For the text-containing cell, return its midpoint in [X, Y] coordinate format. 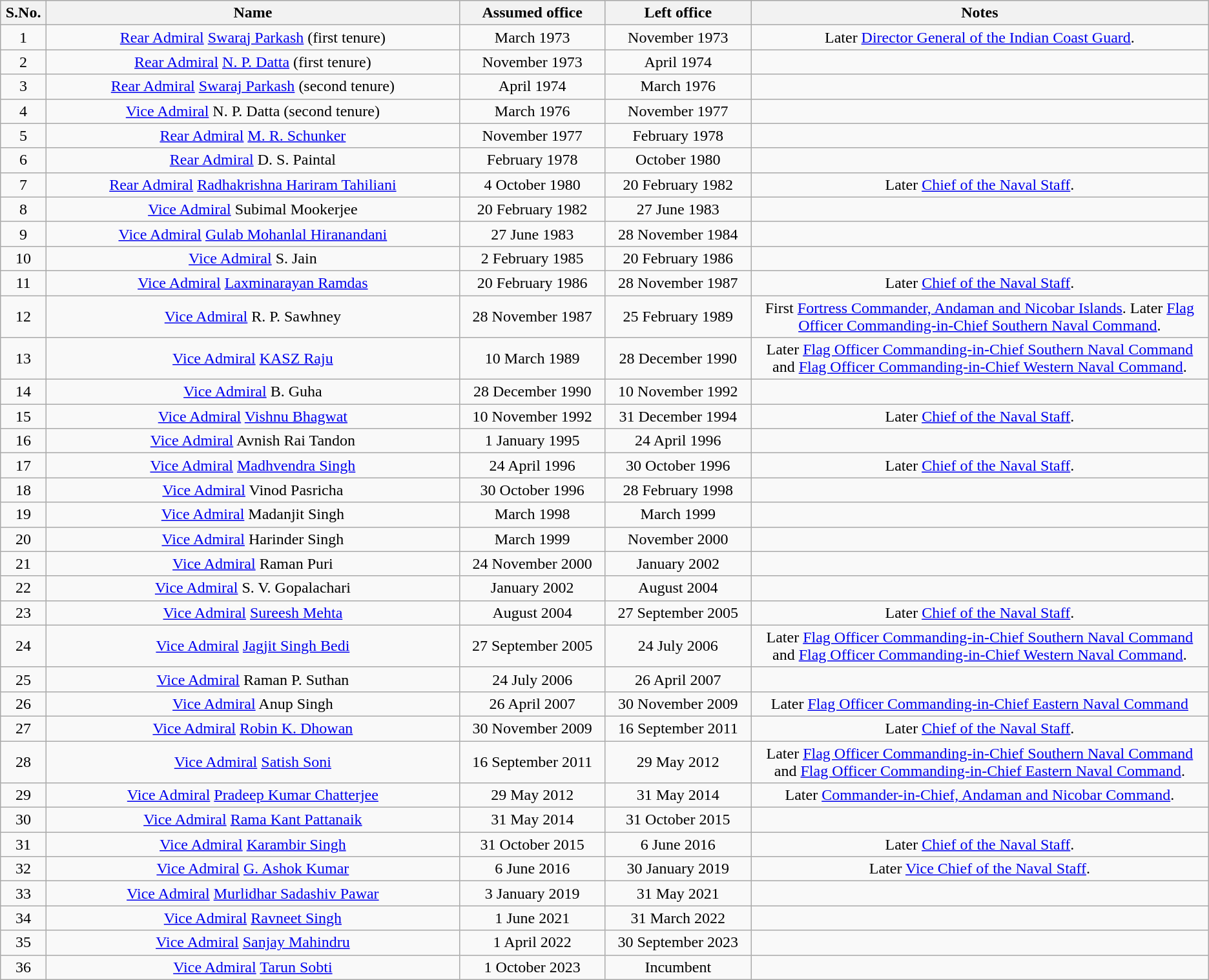
1 [23, 37]
Vice Admiral Subimal Mookerjee [253, 209]
Vice Admiral S. Jain [253, 258]
36 [23, 967]
30 September 2023 [678, 943]
October 1980 [678, 160]
10 [23, 258]
Vice Admiral Raman P. Suthan [253, 679]
9 [23, 234]
18 [23, 490]
14 [23, 392]
Rear Admiral N. P. Datta (first tenure) [253, 62]
Vice Admiral B. Guha [253, 392]
Vice Admiral S. V. Gopalachari [253, 588]
1 January 1995 [532, 441]
Assumed office [532, 13]
28 [23, 762]
Rear Admiral Swaraj Parkash (first tenure) [253, 37]
Left office [678, 13]
Vice Admiral Avnish Rai Tandon [253, 441]
Vice Admiral Raman Puri [253, 564]
Vice Admiral R. P. Sawhney [253, 316]
Later Commander-in-Chief, Andaman and Nicobar Command. [980, 795]
30 January 2019 [678, 869]
25 [23, 679]
Vice Admiral Vinod Pasricha [253, 490]
Vice Admiral Sureesh Mehta [253, 613]
Vice Admiral Jagjit Singh Bedi [253, 646]
28 February 1998 [678, 490]
12 [23, 316]
17 [23, 465]
32 [23, 869]
15 [23, 416]
8 [23, 209]
Vice Admiral Vishnu Bhagwat [253, 416]
6 [23, 160]
Vice Admiral Rama Kant Pattanaik [253, 820]
Vice Admiral Laxminarayan Ramdas [253, 283]
Rear Admiral D. S. Paintal [253, 160]
Name [253, 13]
Vice Admiral Satish Soni [253, 762]
21 [23, 564]
13 [23, 359]
Vice Admiral Robin K. Dhowan [253, 728]
Vice Admiral Murlidhar Sadashiv Pawar [253, 893]
26 [23, 704]
19 [23, 515]
Vice Admiral Anup Singh [253, 704]
1 October 2023 [532, 967]
2 February 1985 [532, 258]
1 June 2021 [532, 918]
Vice Admiral Madhvendra Singh [253, 465]
3 [23, 87]
Vice Admiral N. P. Datta (second tenure) [253, 111]
11 [23, 283]
31 December 1994 [678, 416]
Vice Admiral Tarun Sobti [253, 967]
7 [23, 185]
Vice Admiral Madanjit Singh [253, 515]
Vice Admiral Gulab Mohanlal Hiranandani [253, 234]
10 March 1989 [532, 359]
24 November 2000 [532, 564]
Rear Admiral Swaraj Parkash (second tenure) [253, 87]
25 February 1989 [678, 316]
Vice Admiral Karambir Singh [253, 844]
29 [23, 795]
31 [23, 844]
First Fortress Commander, Andaman and Nicobar Islands. Later Flag Officer Commanding-in-Chief Southern Naval Command. [980, 316]
Vice Admiral Harinder Singh [253, 539]
Later Flag Officer Commanding-in-Chief Southern Naval Command and Flag Officer Commanding-in-Chief Eastern Naval Command. [980, 762]
Later Flag Officer Commanding-in-Chief Eastern Naval Command [980, 704]
March 1973 [532, 37]
Notes [980, 13]
33 [23, 893]
Vice Admiral Sanjay Mahindru [253, 943]
Rear Admiral M. R. Schunker [253, 136]
Vice Admiral KASZ Raju [253, 359]
4 [23, 111]
Vice Admiral Pradeep Kumar Chatterjee [253, 795]
November 2000 [678, 539]
Vice Admiral G. Ashok Kumar [253, 869]
Incumbent [678, 967]
March 1998 [532, 515]
Vice Admiral Ravneet Singh [253, 918]
Rear Admiral Radhakrishna Hariram Tahiliani [253, 185]
S.No. [23, 13]
31 May 2021 [678, 893]
22 [23, 588]
Later Vice Chief of the Naval Staff. [980, 869]
27 [23, 728]
20 [23, 539]
34 [23, 918]
5 [23, 136]
24 [23, 646]
4 October 1980 [532, 185]
30 [23, 820]
Later Director General of the Indian Coast Guard. [980, 37]
16 [23, 441]
2 [23, 62]
28 November 1984 [678, 234]
31 March 2022 [678, 918]
1 April 2022 [532, 943]
23 [23, 613]
3 January 2019 [532, 893]
35 [23, 943]
